Provide the [X, Y] coordinate of the cell's center where the given text is located.  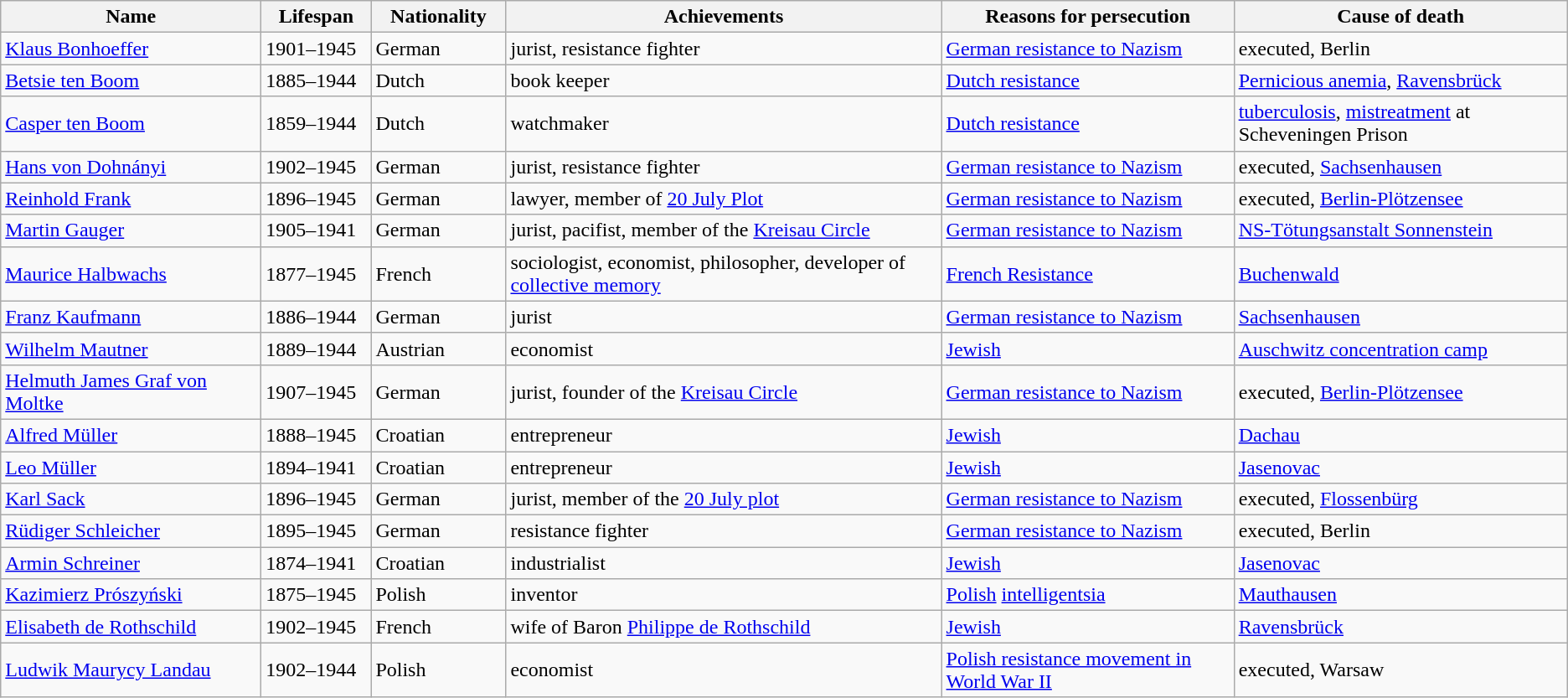
book keeper [724, 80]
Maurice Halbwachs [131, 273]
1874–1941 [317, 563]
Reasons for persecution [1087, 17]
NS-Tötungsanstalt Sonnenstein [1400, 230]
1885–1944 [317, 80]
Polish resistance movement in World War II [1087, 670]
Kazimierz Prószyński [131, 595]
Elisabeth de Rothschild [131, 627]
lawyer, member of 20 July Plot [724, 199]
1859–1944 [317, 124]
Armin Schreiner [131, 563]
industrialist [724, 563]
jurist [724, 317]
Pernicious anemia, Ravensbrück [1400, 80]
executed, Sachsenhausen [1400, 167]
jurist, member of the 20 July plot [724, 499]
Cause of death [1400, 17]
inventor [724, 595]
1875–1945 [317, 595]
1895–1945 [317, 531]
Ludwik Maurycy Landau [131, 670]
Austrian [439, 349]
Casper ten Boom [131, 124]
Karl Sack [131, 499]
Betsie ten Boom [131, 80]
Rüdiger Schleicher [131, 531]
executed, Flossenbürg [1400, 499]
Dachau [1400, 435]
jurist, founder of the Kreisau Circle [724, 392]
1888–1945 [317, 435]
Nationality [439, 17]
Sachsenhausen [1400, 317]
Leo Müller [131, 467]
1894–1941 [317, 467]
sociologist, economist, philosopher, developer of collective memory [724, 273]
1907–1945 [317, 392]
wife of Baron Philippe de Rothschild [724, 627]
Alfred Müller [131, 435]
1877–1945 [317, 273]
Helmuth James Graf von Moltke [131, 392]
1902–1944 [317, 670]
1901–1945 [317, 49]
watchmaker [724, 124]
Name [131, 17]
Martin Gauger [131, 230]
tuberculosis, mistreatment at Scheveningen Prison [1400, 124]
Franz Kaufmann [131, 317]
French Resistance [1087, 273]
resistance fighter [724, 531]
1886–1944 [317, 317]
Auschwitz concentration camp [1400, 349]
1905–1941 [317, 230]
Reinhold Frank [131, 199]
Klaus Bonhoeffer [131, 49]
Polish intelligentsia [1087, 595]
Buchenwald [1400, 273]
executed, Warsaw [1400, 670]
jurist, pacifist, member of the Kreisau Circle [724, 230]
Lifespan [317, 17]
Wilhelm Mautner [131, 349]
Achievements [724, 17]
Hans von Dohnányi [131, 167]
Ravensbrück [1400, 627]
Mauthausen [1400, 595]
1889–1944 [317, 349]
